Capture the cell that displays the provided text and extract its [X, Y] central coordinate. 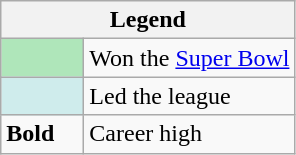
Career high [190, 134]
Led the league [190, 96]
Legend [148, 20]
Won the Super Bowl [190, 58]
Bold [42, 134]
